Scan for the cell matching the given text and deliver its [X, Y] coordinate at center. 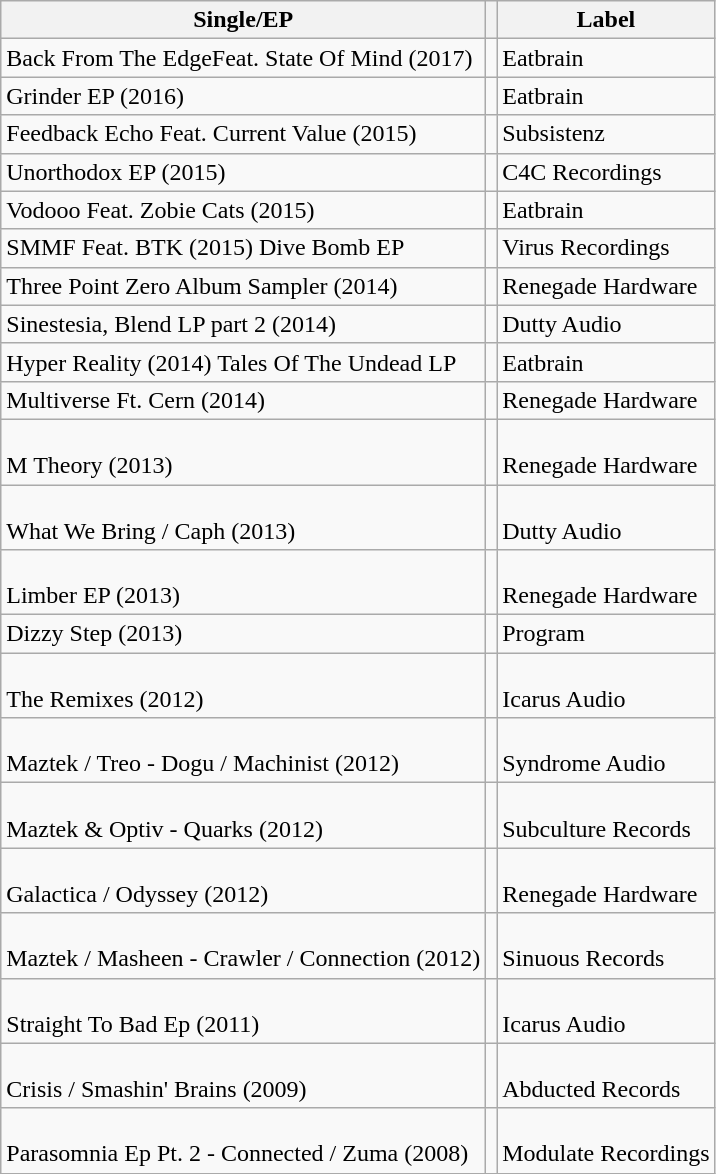
Dizzy Step (2013) [244, 634]
Single/EP [244, 20]
Subculture Records [606, 816]
What We Bring / Caph (2013) [244, 516]
Straight To Bad Ep (2011) [244, 1010]
Multiverse Ft. Cern (2014) [244, 400]
The Remixes (2012) [244, 686]
Subsistenz [606, 134]
Virus Recordings [606, 248]
Sinuous Records [606, 946]
Maztek / Treo - Dogu / Machinist (2012) [244, 750]
Label [606, 20]
Sinestesia, Blend LP part 2 (2014) [244, 324]
Unorthodox EP (2015) [244, 172]
Back From The EdgeFeat. State Of Mind (2017) [244, 58]
Feedback Echo Feat. Current Value (2015) [244, 134]
Abducted Records [606, 1076]
Parasomnia Ep Pt. 2 - Connected / Zuma (2008) [244, 1140]
Three Point Zero Album Sampler (2014) [244, 286]
Grinder EP (2016) [244, 96]
Vodooo Feat. Zobie Cats (2015) [244, 210]
Limber EP (2013) [244, 582]
C4C Recordings [606, 172]
Modulate Recordings [606, 1140]
Syndrome Audio [606, 750]
Hyper Reality (2014) Tales Of The Undead LP [244, 362]
Maztek & Optiv - Quarks (2012) [244, 816]
M Theory (2013) [244, 452]
Crisis / Smashin' Brains (2009) [244, 1076]
Program [606, 634]
Galactica / Odyssey (2012) [244, 880]
SMMF Feat. BTK (2015) Dive Bomb EP [244, 248]
Maztek / Masheen - Crawler / Connection (2012) [244, 946]
